Search for the cell housing the specified text and yield its [X, Y] center coordinate. 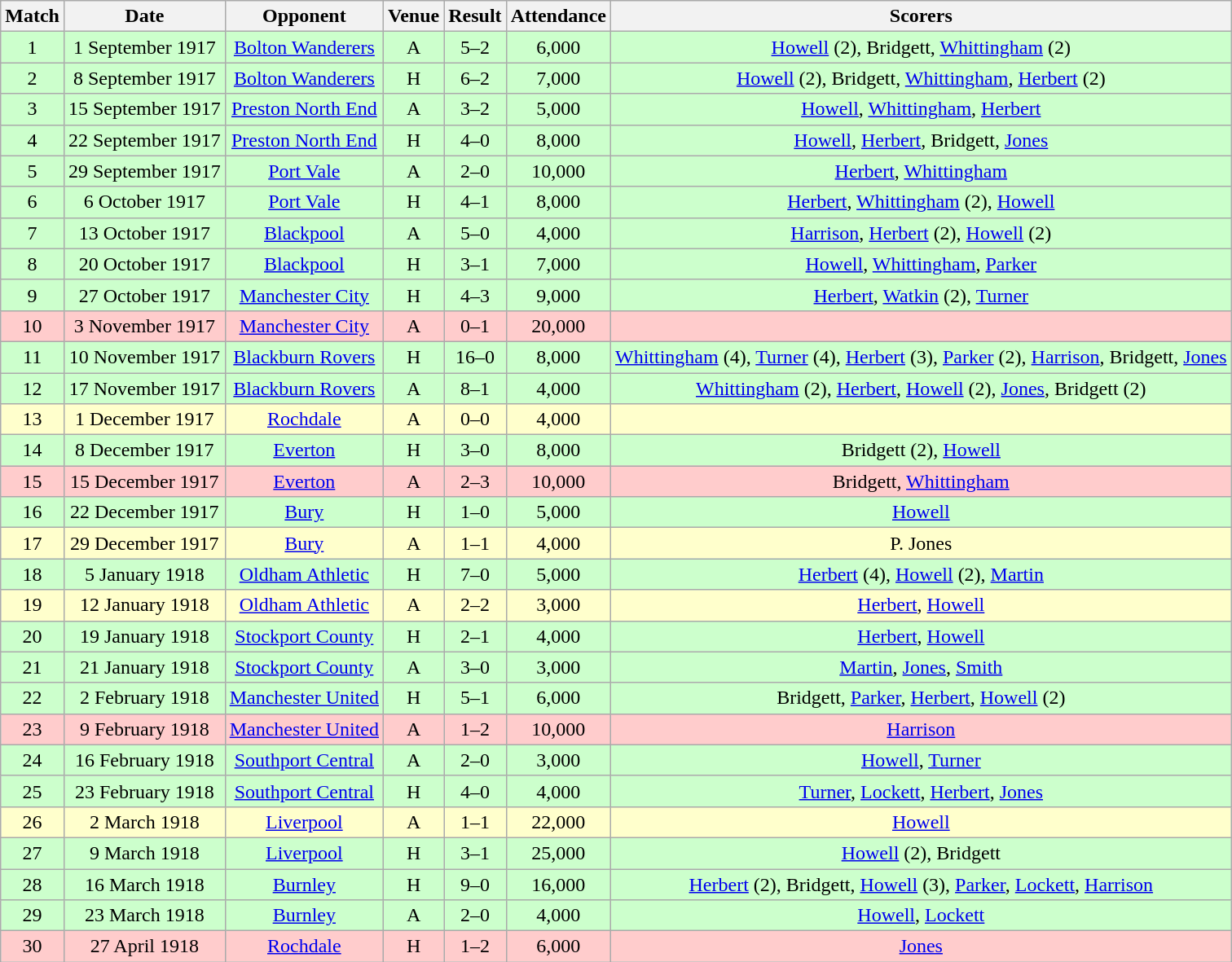
Howell (2), Bridgett [922, 853]
Howell, Whittingham, Parker [922, 264]
5–1 [475, 698]
P. Jones [922, 543]
11 [33, 357]
29 [33, 916]
16 February 1918 [144, 760]
Herbert, Watkin (2), Turner [922, 295]
2 February 1918 [144, 698]
27 October 1917 [144, 295]
5 [33, 171]
21 January 1918 [144, 667]
2–1 [475, 636]
9–0 [475, 884]
5 January 1918 [144, 574]
19 [33, 605]
8 December 1917 [144, 450]
6 [33, 202]
Whittingham (2), Herbert, Howell (2), Jones, Bridgett (2) [922, 389]
Harrison [922, 729]
3–2 [475, 109]
28 [33, 884]
10 [33, 326]
15 [33, 481]
4–3 [475, 295]
3 November 1917 [144, 326]
26 [33, 822]
12 January 1918 [144, 605]
17 November 1917 [144, 389]
9 February 1918 [144, 729]
24 [33, 760]
23 March 1918 [144, 916]
12 [33, 389]
6–2 [475, 78]
8 [33, 264]
2–2 [475, 605]
1–0 [475, 512]
7–0 [475, 574]
Howell, Herbert, Bridgett, Jones [922, 140]
2–3 [475, 481]
4–1 [475, 202]
8–1 [475, 389]
Howell, Whittingham, Herbert [922, 109]
Jones [922, 947]
15 December 1917 [144, 481]
20 [33, 636]
0–1 [475, 326]
27 April 1918 [144, 947]
30 [33, 947]
Opponent [304, 16]
21 [33, 667]
0–0 [475, 420]
7 [33, 233]
Attendance [558, 16]
29 December 1917 [144, 543]
Herbert, Whittingham [922, 171]
1 December 1917 [144, 420]
Bridgett, Whittingham [922, 481]
9 [33, 295]
Match [33, 16]
16,000 [558, 884]
15 September 1917 [144, 109]
16–0 [475, 357]
19 January 1918 [144, 636]
2 [33, 78]
20,000 [558, 326]
Martin, Jones, Smith [922, 667]
27 [33, 853]
1 September 1917 [144, 47]
23 February 1918 [144, 791]
Whittingham (4), Turner (4), Herbert (3), Parker (2), Harrison, Bridgett, Jones [922, 357]
Howell, Lockett [922, 916]
Scorers [922, 16]
Herbert (2), Bridgett, Howell (3), Parker, Lockett, Harrison [922, 884]
20 October 1917 [144, 264]
Result [475, 16]
25 [33, 791]
14 [33, 450]
Howell, Turner [922, 760]
9,000 [558, 295]
Turner, Lockett, Herbert, Jones [922, 791]
4 [33, 140]
17 [33, 543]
Bridgett, Parker, Herbert, Howell (2) [922, 698]
Herbert (4), Howell (2), Martin [922, 574]
6 October 1917 [144, 202]
22 September 1917 [144, 140]
Howell (2), Bridgett, Whittingham (2) [922, 47]
1 [33, 47]
5–2 [475, 47]
Herbert, Whittingham (2), Howell [922, 202]
25,000 [558, 853]
16 March 1918 [144, 884]
23 [33, 729]
Howell (2), Bridgett, Whittingham, Herbert (2) [922, 78]
Bridgett (2), Howell [922, 450]
Harrison, Herbert (2), Howell (2) [922, 233]
18 [33, 574]
22,000 [558, 822]
5–0 [475, 233]
29 September 1917 [144, 171]
10 November 1917 [144, 357]
2 March 1918 [144, 822]
8 September 1917 [144, 78]
9 March 1918 [144, 853]
22 [33, 698]
Venue [414, 16]
13 October 1917 [144, 233]
16 [33, 512]
Date [144, 16]
3 [33, 109]
13 [33, 420]
22 December 1917 [144, 512]
